Find where the given text appears and provide that cell's center as [x, y] coordinate. 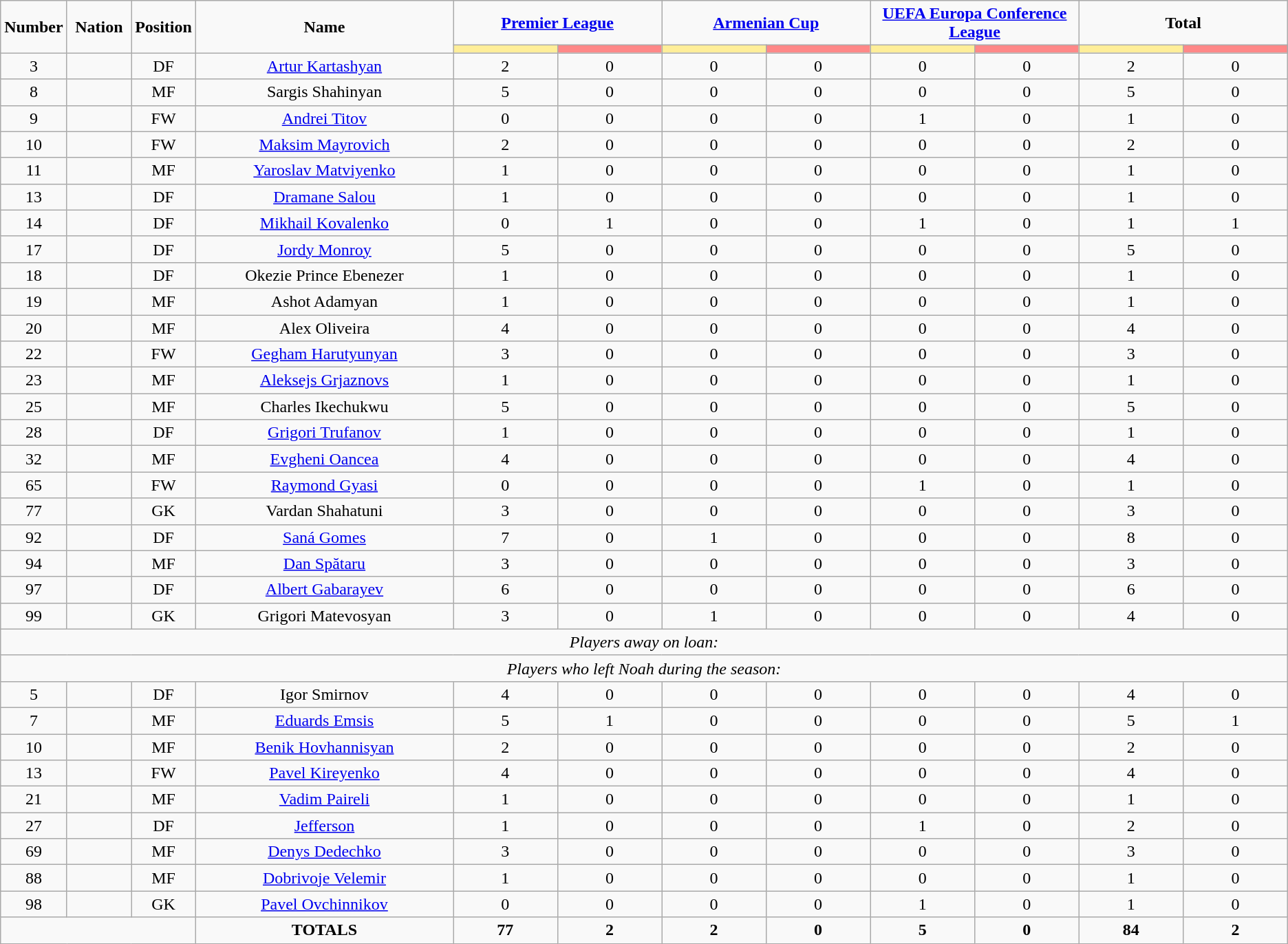
UEFA Europa Conference League [974, 23]
28 [34, 433]
21 [34, 800]
Evgheni Oancea [324, 459]
11 [34, 171]
Nation [99, 27]
Vardan Shahatuni [324, 511]
98 [34, 904]
Yaroslav Matviyenko [324, 171]
Players who left Noah during the season: [644, 668]
17 [34, 249]
Charles Ikechukwu [324, 407]
69 [34, 852]
Jordy Monroy [324, 249]
Alex Oliveira [324, 328]
Igor Smirnov [324, 694]
Saná Gomes [324, 537]
Total [1183, 23]
97 [34, 590]
Name [324, 27]
27 [34, 826]
32 [34, 459]
Number [34, 27]
Dramane Salou [324, 197]
65 [34, 485]
25 [34, 407]
Players away on loan: [644, 642]
18 [34, 275]
Mikhail Kovalenko [324, 223]
88 [34, 878]
Dan Spătaru [324, 564]
Gegham Harutyunyan [324, 354]
Ashot Adamyan [324, 301]
Jefferson [324, 826]
Dobrivoje Velemir [324, 878]
14 [34, 223]
Sargis Shahinyan [324, 92]
Vadim Paireli [324, 800]
TOTALS [324, 930]
19 [34, 301]
Denys Dedechko [324, 852]
Andrei Titov [324, 118]
Armenian Cup [766, 23]
Benik Hovhannisyan [324, 747]
Premier League [557, 23]
Okezie Prince Ebenezer [324, 275]
Grigori Matevosyan [324, 616]
Artur Kartashyan [324, 66]
Position [164, 27]
92 [34, 537]
Raymond Gyasi [324, 485]
94 [34, 564]
20 [34, 328]
99 [34, 616]
Pavel Kireyenko [324, 773]
23 [34, 380]
Eduards Emsis [324, 720]
Aleksejs Grjaznovs [324, 380]
9 [34, 118]
Maksim Mayrovich [324, 144]
84 [1131, 930]
Grigori Trufanov [324, 433]
Albert Gabarayev [324, 590]
22 [34, 354]
Pavel Ovchinnikov [324, 904]
